Detect which cell encompasses the target text, then output its (X, Y) center coordinate. 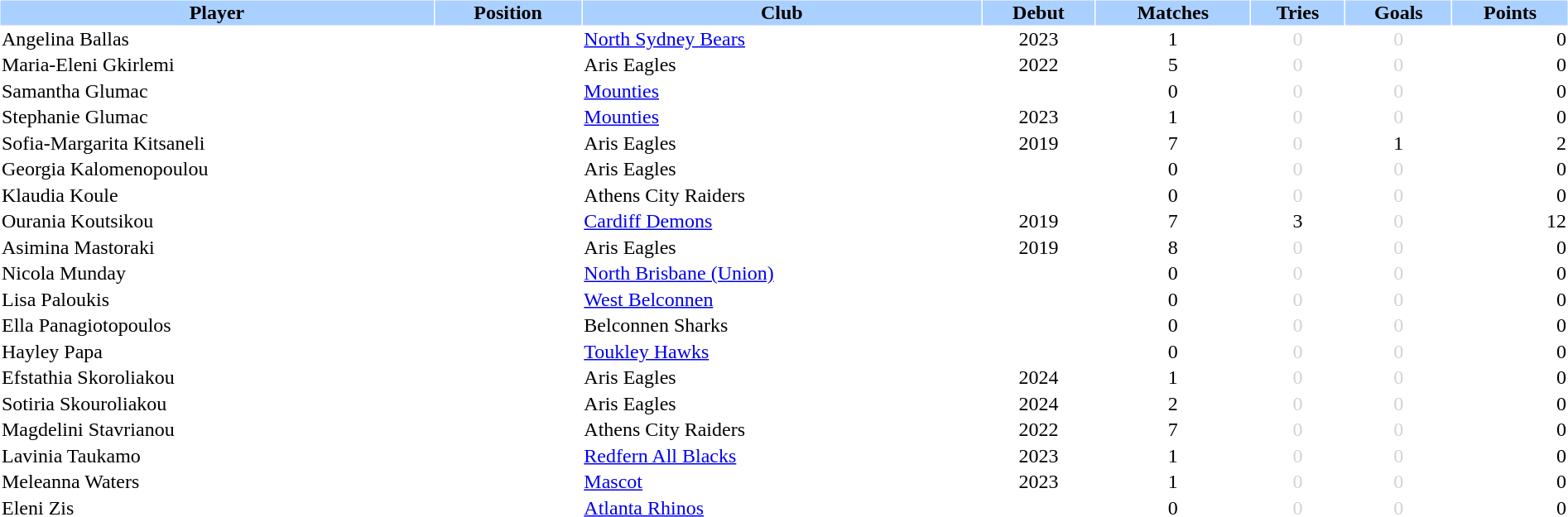
8 (1173, 247)
Toukley Hawks (782, 352)
Lavinia Taukamo (217, 456)
Samantha Glumac (217, 91)
Redfern All Blacks (782, 456)
Asimina Mastoraki (217, 247)
Points (1510, 12)
Player (217, 12)
Cardiff Demons (782, 221)
Nicola Munday (217, 274)
Sotiria Skouroliakou (217, 404)
Georgia Kalomenopoulou (217, 170)
North Sydney Bears (782, 39)
Angelina Ballas (217, 39)
Stephanie Glumac (217, 117)
West Belconnen (782, 299)
Hayley Papa (217, 352)
Goals (1398, 12)
Klaudia Koule (217, 195)
Debut (1038, 12)
12 (1510, 221)
Position (508, 12)
5 (1173, 65)
Belconnen Sharks (782, 325)
Efstathia Skoroliakou (217, 378)
Maria-Eleni Gkirlemi (217, 65)
Mascot (782, 482)
Club (782, 12)
North Brisbane (Union) (782, 274)
Magdelini Stavrianou (217, 429)
Meleanna Waters (217, 482)
Matches (1173, 12)
Lisa Paloukis (217, 299)
Sofia-Margarita Kitsaneli (217, 143)
Ourania Koutsikou (217, 221)
3 (1298, 221)
Tries (1298, 12)
Ella Panagiotopoulos (217, 325)
